Search for the cell housing the specified text and yield its (x, y) center coordinate. 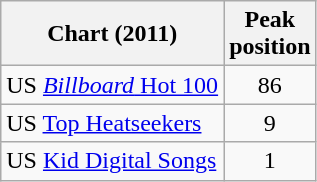
Peakposition (270, 34)
US Top Heatseekers (112, 123)
Chart (2011) (112, 34)
9 (270, 123)
US Billboard Hot 100 (112, 85)
86 (270, 85)
US Kid Digital Songs (112, 161)
1 (270, 161)
